Determine the (X, Y) coordinate at the center of the cell enclosing the given text.  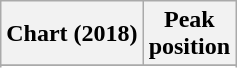
Peakposition (189, 34)
Chart (2018) (72, 34)
